Capture the cell that displays the provided text and extract its (X, Y) central coordinate. 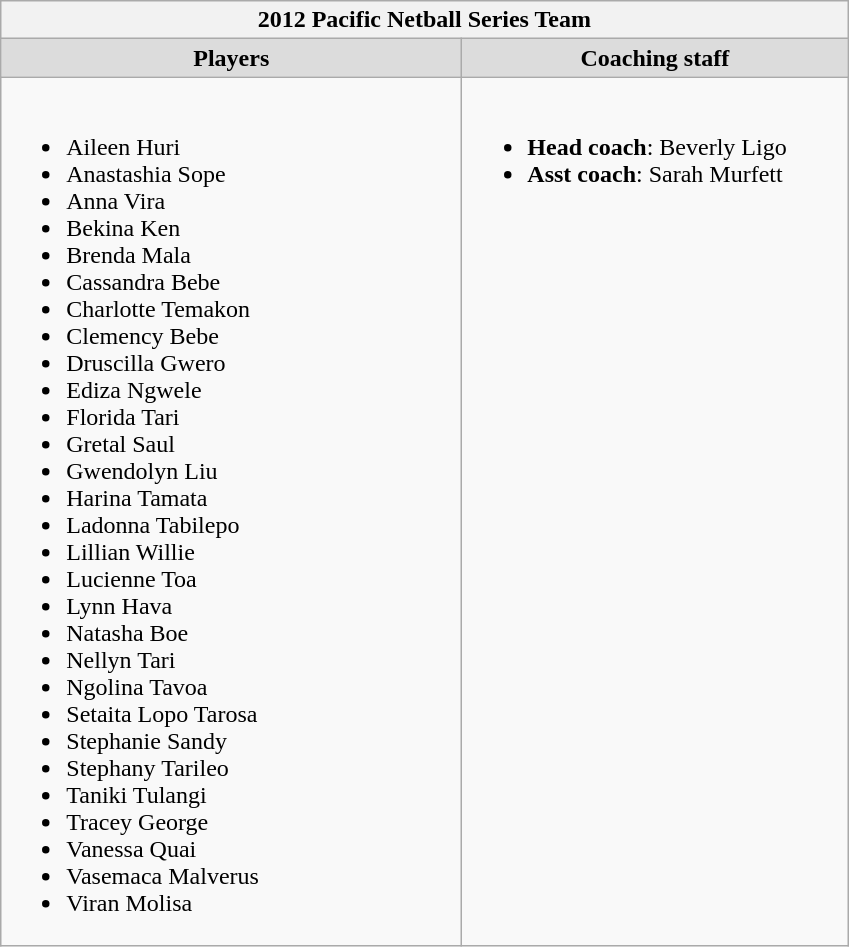
Head coach: Beverly LigoAsst coach: Sarah Murfett (655, 512)
Players (232, 58)
2012 Pacific Netball Series Team (424, 20)
Coaching staff (655, 58)
